Find where the given text appears and provide that cell's center as (x, y) coordinate. 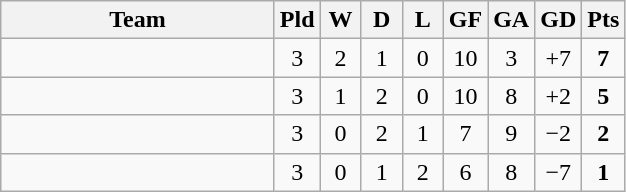
Team (138, 20)
W (340, 20)
−7 (558, 172)
+7 (558, 58)
GD (558, 20)
−2 (558, 134)
GA (512, 20)
+2 (558, 96)
GF (465, 20)
Pts (604, 20)
L (422, 20)
Pld (297, 20)
9 (512, 134)
6 (465, 172)
D (382, 20)
5 (604, 96)
